Output the [X, Y] coordinate of the center of the cell containing the given text.  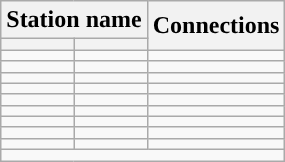
Station name [74, 20]
Connections [216, 26]
